For the text-containing cell, return its midpoint in [X, Y] coordinate format. 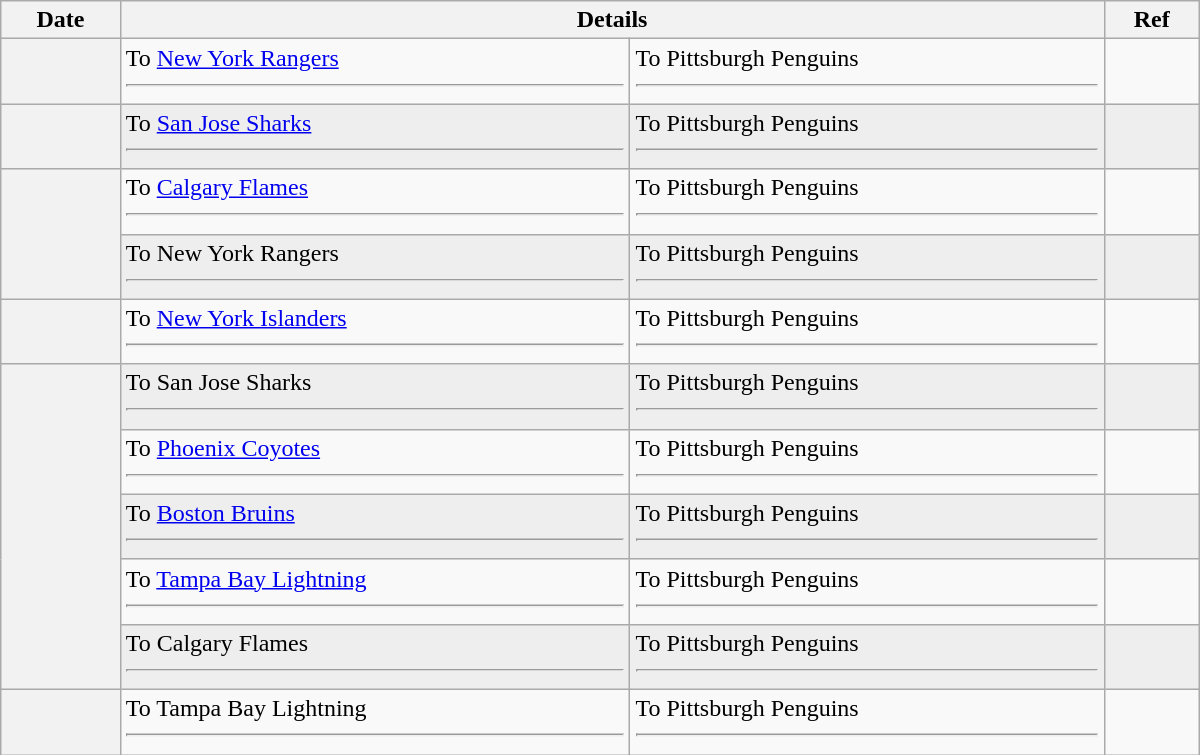
Ref [1152, 20]
To Boston Bruins [375, 526]
Details [612, 20]
To New York Islanders [375, 332]
Date [60, 20]
To Phoenix Coyotes [375, 462]
